Pinpoint the cell where the given text exists, returning its [x, y] midpoint coordinate. 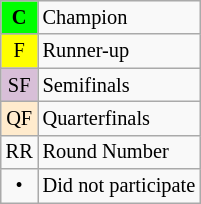
Semifinals [120, 85]
RR [20, 152]
Runner-up [120, 51]
• [20, 186]
C [20, 17]
F [20, 51]
Did not participate [120, 186]
QF [20, 118]
Champion [120, 17]
Round Number [120, 152]
Quarterfinals [120, 118]
SF [20, 85]
